Locate the cell with the specified text and output its (x, y) center coordinate. 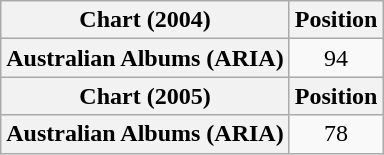
Chart (2005) (145, 96)
78 (336, 134)
94 (336, 58)
Chart (2004) (145, 20)
